Determine the [X, Y] coordinate at the center of the cell enclosing the given text.  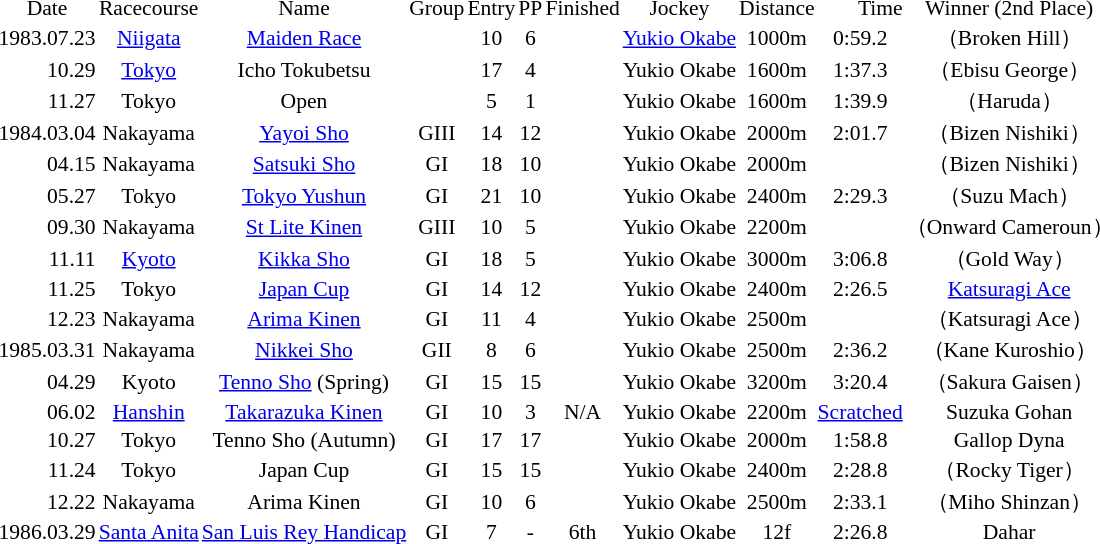
N/A [582, 412]
1:37.3 [860, 70]
Satsuki Sho [304, 164]
3:06.8 [860, 259]
St Lite Kinen [304, 228]
Takarazuka Kinen [304, 412]
Niigata [148, 38]
1 [530, 102]
2:29.3 [860, 196]
GII [437, 350]
Nikkei Sho [304, 350]
8 [492, 350]
0:59.2 [860, 38]
2:36.2 [860, 350]
Tenno Sho (Spring) [304, 382]
21 [492, 196]
1:58.8 [860, 440]
1000m [778, 38]
2:33.1 [860, 502]
Yayoi Sho [304, 133]
3 [530, 412]
11 [492, 319]
3:20.4 [860, 382]
Tenno Sho (Autumn) [304, 440]
2:26.5 [860, 288]
3200m [778, 382]
3000m [778, 259]
Icho Tokubetsu [304, 70]
Hanshin [148, 412]
Maiden Race [304, 38]
1:39.9 [860, 102]
2:28.8 [860, 470]
Tokyo Yushun [304, 196]
2:01.7 [860, 133]
Scratched [860, 412]
Kikka Sho [304, 259]
Open [304, 102]
